Identify which cell holds the provided text, then report its (x, y) central coordinate. 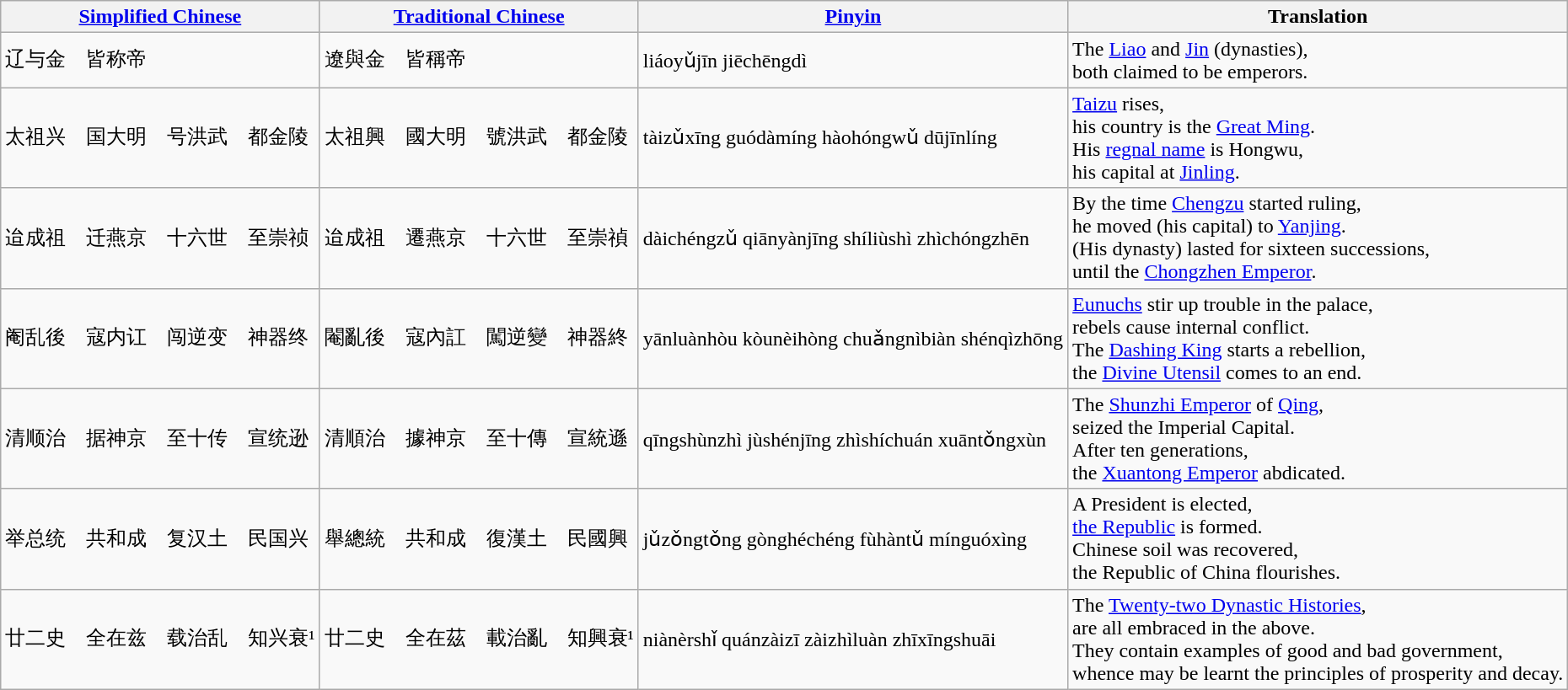
Simplified Chinese (160, 17)
遼與金 皆稱帝 (479, 61)
Eunuchs stir up trouble in the palace,rebels cause internal conflict.The Dashing King starts a rebellion,the Divine Utensil comes to an end. (1318, 339)
niànèrshǐ quánzàizī zàizhìluàn zhīxīngshuāi (853, 639)
Traditional Chinese (479, 17)
qīngshùnzhì jùshénjīng zhìshíchuán xuāntǒngxùn (853, 438)
A President is elected,the Republic is formed.Chinese soil was recovered,the Republic of China flourishes. (1318, 539)
dàichéngzǔ qiānyànjīng shíliùshì zhìchóngzhēn (853, 238)
太祖兴 国大明 号洪武 都金陵 (160, 138)
阉乱後 寇内讧 闯逆变 神器终 (160, 339)
yānluànhòu kòunèihòng chuǎngnìbiàn shénqìzhōng (853, 339)
迨成祖 迁燕京 十六世 至崇祯 (160, 238)
廿二史 全在兹 载治乱 知兴衰¹ (160, 639)
tàizǔxīng guódàmíng hàohóngwǔ dūjīnlíng (853, 138)
The Liao and Jin (dynasties),both claimed to be emperors. (1318, 61)
閹亂後 寇內訌 闖逆變 神器終 (479, 339)
Translation (1318, 17)
liáoyǔjīn jiēchēngdì (853, 61)
廿二史 全在茲 載治亂 知興衰¹ (479, 639)
jǔzǒngtǒng gònghéchéng fùhàntǔ mínguóxìng (853, 539)
太祖興 國大明 號洪武 都金陵 (479, 138)
The Shunzhi Emperor of Qing,seized the Imperial Capital. After ten generations,the Xuantong Emperor abdicated. (1318, 438)
舉總統 共和成 復漢土 民國興 (479, 539)
Taizu rises,his country is the Great Ming.His regnal name is Hongwu,his capital at Jinling. (1318, 138)
By the time Chengzu started ruling,he moved (his capital) to Yanjing.(His dynasty) lasted for sixteen successions,until the Chongzhen Emperor. (1318, 238)
清顺治 据神京 至十传 宣统逊 (160, 438)
迨成祖 遷燕京 十六世 至崇禎 (479, 238)
清順治 據神京 至十傳 宣統遜 (479, 438)
举总统 共和成 复汉土 民国兴 (160, 539)
辽与金 皆称帝 (160, 61)
Pinyin (853, 17)
